For the text-containing cell, return its midpoint in (X, Y) coordinate format. 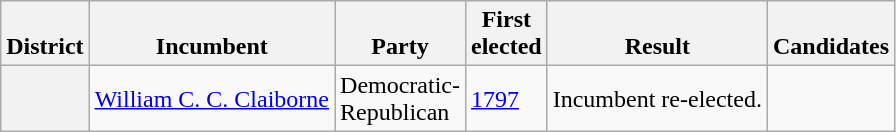
Democratic-Republican (400, 98)
1797 (507, 98)
William C. C. Claiborne (212, 98)
Candidates (830, 34)
Party (400, 34)
Result (657, 34)
District (45, 34)
Incumbent (212, 34)
Firstelected (507, 34)
Incumbent re-elected. (657, 98)
